Scan for the cell matching the given text and deliver its (X, Y) coordinate at center. 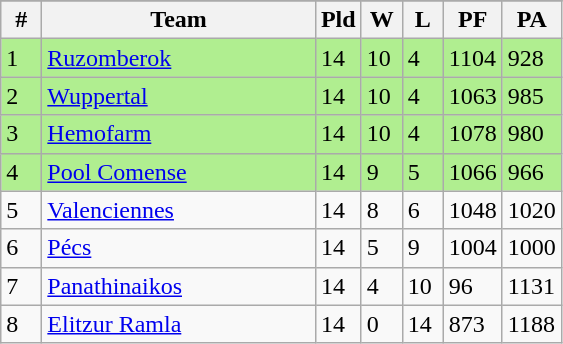
96 (472, 286)
1000 (532, 248)
980 (532, 134)
Valenciennes (179, 210)
Ruzomberok (179, 58)
Wuppertal (179, 96)
1066 (472, 172)
# (22, 20)
PA (532, 20)
Panathinaikos (179, 286)
966 (532, 172)
L (422, 20)
1188 (532, 324)
1078 (472, 134)
1048 (472, 210)
1004 (472, 248)
1020 (532, 210)
1 (22, 58)
1131 (532, 286)
1063 (472, 96)
873 (472, 324)
Pécs (179, 248)
0 (382, 324)
Pld (338, 20)
Team (179, 20)
7 (22, 286)
928 (532, 58)
3 (22, 134)
985 (532, 96)
2 (22, 96)
PF (472, 20)
1104 (472, 58)
W (382, 20)
Pool Comense (179, 172)
Hemofarm (179, 134)
Elitzur Ramla (179, 324)
